Find where the given text appears and provide that cell's center as (x, y) coordinate. 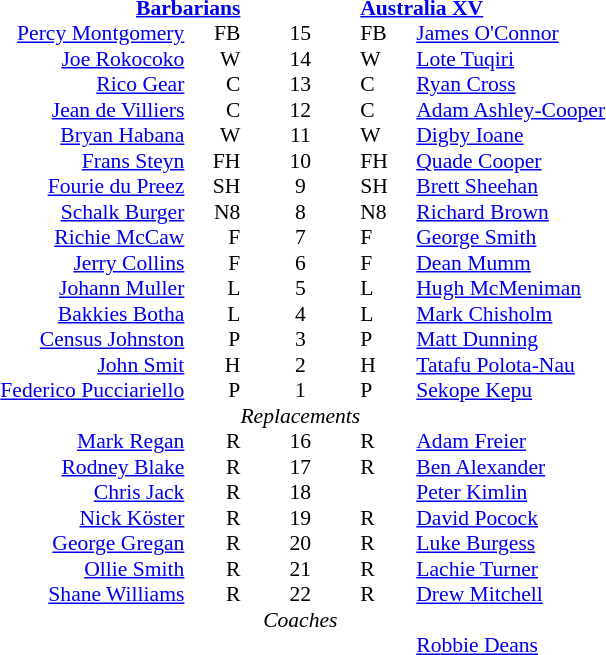
14 (300, 59)
12 (300, 110)
2 (300, 365)
16 (300, 441)
17 (300, 467)
18 (300, 493)
10 (300, 161)
Coaches (300, 620)
22 (300, 595)
13 (300, 85)
Replacements (300, 416)
3 (300, 339)
9 (300, 187)
20 (300, 543)
19 (300, 518)
1 (300, 391)
11 (300, 135)
8 (300, 212)
21 (300, 569)
4 (300, 314)
15 (300, 33)
5 (300, 289)
6 (300, 263)
7 (300, 237)
